Capture the cell that displays the provided text and extract its (x, y) central coordinate. 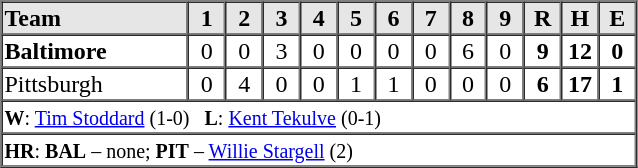
HR: BAL – none; PIT – Willie Stargell (2) (319, 150)
Baltimore (96, 50)
17 (580, 84)
7 (430, 18)
2 (244, 18)
W: Tim Stoddard (1-0) L: Kent Tekulve (0-1) (319, 116)
5 (356, 18)
Pittsburgh (96, 84)
Team (96, 18)
E (618, 18)
8 (468, 18)
12 (580, 50)
R (542, 18)
H (580, 18)
